Determine the (X, Y) coordinate at the center of the cell enclosing the given text.  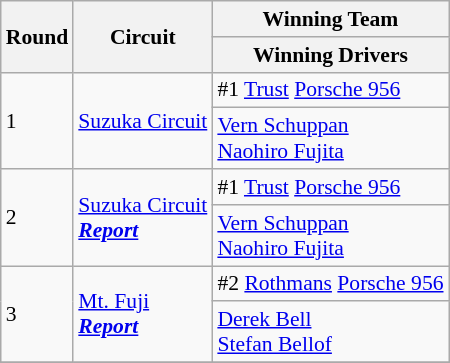
3 (38, 314)
Winning Drivers (330, 55)
Round (38, 36)
1 (38, 120)
Suzuka Circuit (142, 120)
Suzuka CircuitReport (142, 218)
Derek Bell Stefan Bellof (330, 332)
Circuit (142, 36)
Mt. FujiReport (142, 314)
2 (38, 218)
#2 Rothmans Porsche 956 (330, 284)
Winning Team (330, 19)
